Extract the (X, Y) coordinate from the center of the cell holding the provided text.  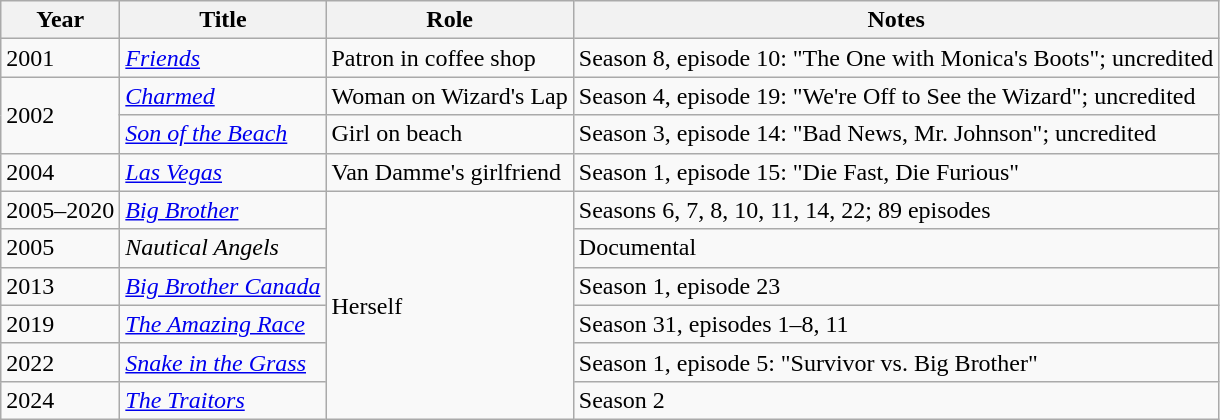
2001 (60, 58)
2004 (60, 172)
Season 2 (896, 400)
2019 (60, 324)
Year (60, 20)
Season 1, episode 15: "Die Fast, Die Furious" (896, 172)
Season 4, episode 19: "We're Off to See the Wizard"; uncredited (896, 96)
Season 8, episode 10: "The One with Monica's Boots"; uncredited (896, 58)
Notes (896, 20)
Big Brother (223, 210)
Woman on Wizard's Lap (450, 96)
2005 (60, 248)
Van Damme's girlfriend (450, 172)
Season 1, episode 23 (896, 286)
Charmed (223, 96)
2005–2020 (60, 210)
Role (450, 20)
Patron in coffee shop (450, 58)
2002 (60, 115)
The Traitors (223, 400)
2022 (60, 362)
Seasons 6, 7, 8, 10, 11, 14, 22; 89 episodes (896, 210)
Snake in the Grass (223, 362)
2024 (60, 400)
Nautical Angels (223, 248)
Big Brother Canada (223, 286)
The Amazing Race (223, 324)
Documental (896, 248)
Season 31, episodes 1–8, 11 (896, 324)
Girl on beach (450, 134)
Friends (223, 58)
Las Vegas (223, 172)
Herself (450, 305)
Son of the Beach (223, 134)
Season 3, episode 14: "Bad News, Mr. Johnson"; uncredited (896, 134)
2013 (60, 286)
Title (223, 20)
Season 1, episode 5: "Survivor vs. Big Brother" (896, 362)
